Extract the (X, Y) coordinate from the center of the cell holding the provided text.  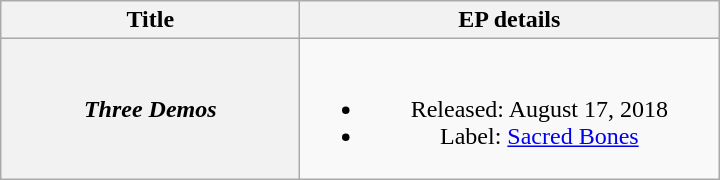
Title (150, 20)
EP details (510, 20)
Released: August 17, 2018Label: Sacred Bones (510, 109)
Three Demos (150, 109)
